Find where the given text appears and provide that cell's center as (x, y) coordinate. 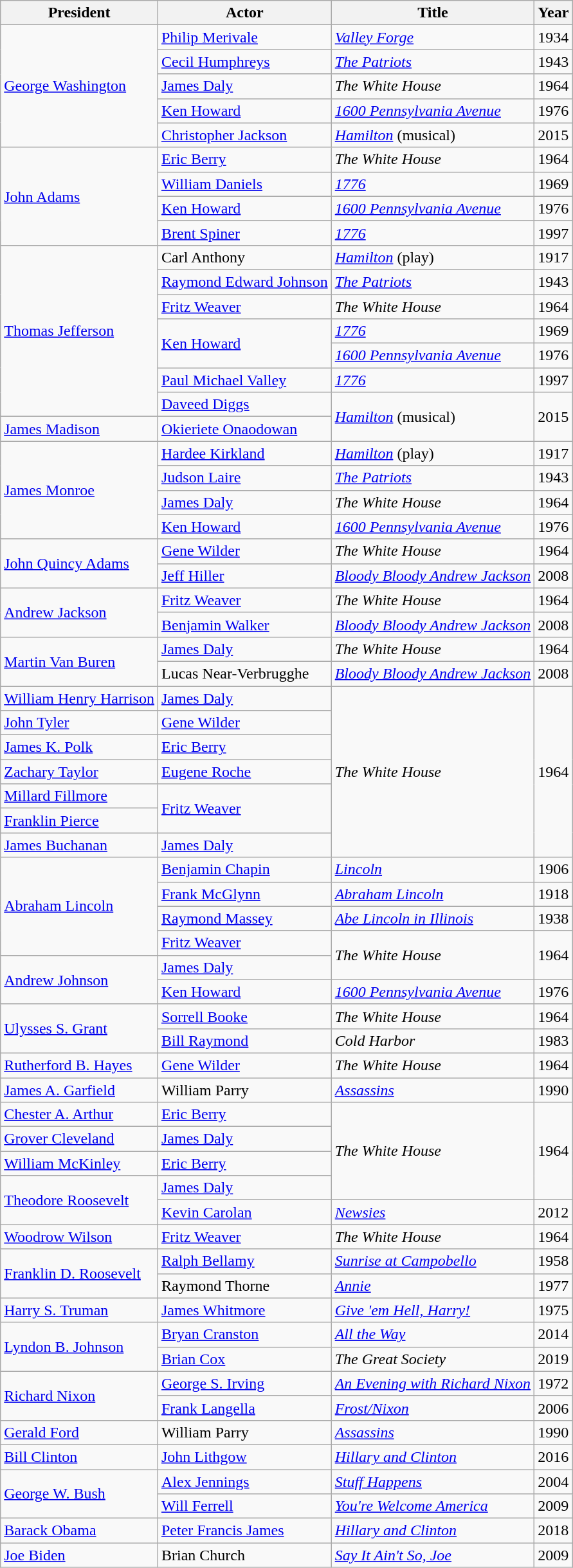
John Lithgow (244, 1457)
Cecil Humphreys (244, 62)
Theodore Roosevelt (80, 1200)
Actor (244, 13)
Bill Raymond (244, 1041)
Ralph Bellamy (244, 1261)
James A. Garfield (80, 1090)
The Great Society (433, 1359)
Hardee Kirkland (244, 453)
Say It Ain't So, Joe (433, 1555)
1934 (553, 37)
Eugene Roche (244, 772)
1977 (553, 1286)
Year (553, 13)
Franklin D. Roosevelt (80, 1273)
William McKinley (80, 1163)
John Tyler (80, 723)
President (80, 13)
Brian Cox (244, 1359)
Annie (433, 1286)
Joe Biden (80, 1555)
Frank McGlynn (244, 894)
William Henry Harrison (80, 698)
1983 (553, 1041)
1938 (553, 918)
2004 (553, 1481)
Frost/Nixon (433, 1408)
You're Welcome America (433, 1506)
Christopher Jackson (244, 135)
James Buchanan (80, 845)
Jeff Hiller (244, 576)
Stuff Happens (433, 1481)
Sorrell Booke (244, 1016)
Grover Cleveland (80, 1139)
Harry S. Truman (80, 1310)
2014 (553, 1335)
Frank Langella (244, 1408)
2019 (553, 1359)
1975 (553, 1310)
Give 'em Hell, Harry! (433, 1310)
Okieriete Onaodowan (244, 429)
Barack Obama (80, 1531)
Benjamin Walker (244, 624)
Benjamin Chapin (244, 870)
Raymond Massey (244, 918)
Philip Merivale (244, 37)
Andrew Johnson (80, 980)
2006 (553, 1408)
Daveed Diggs (244, 405)
An Evening with Richard Nixon (433, 1383)
1958 (553, 1261)
1906 (553, 870)
Franklin Pierce (80, 821)
Lyndon B. Johnson (80, 1347)
All the Way (433, 1335)
Carl Anthony (244, 257)
Millard Fillmore (80, 796)
Rutherford B. Hayes (80, 1065)
Cold Harbor (433, 1041)
Andrew Jackson (80, 612)
John Adams (80, 196)
1972 (553, 1383)
Brian Church (244, 1555)
John Quincy Adams (80, 563)
Woodrow Wilson (80, 1237)
Raymond Edward Johnson (244, 282)
George W. Bush (80, 1493)
Newsies (433, 1212)
Abe Lincoln in Illinois (433, 918)
Ulysses S. Grant (80, 1028)
Richard Nixon (80, 1396)
Bill Clinton (80, 1457)
Chester A. Arthur (80, 1115)
Martin Van Buren (80, 661)
Will Ferrell (244, 1506)
George S. Irving (244, 1383)
Zachary Taylor (80, 772)
James K. Polk (80, 747)
Valley Forge (433, 37)
Paul Michael Valley (244, 380)
James Whitmore (244, 1310)
William Daniels (244, 184)
Brent Spiner (244, 233)
2016 (553, 1457)
Lincoln (433, 870)
Alex Jennings (244, 1481)
Raymond Thorne (244, 1286)
Gerald Ford (80, 1432)
George Washington (80, 86)
Judson Laire (244, 478)
Title (433, 13)
James Monroe (80, 490)
Kevin Carolan (244, 1212)
Lucas Near-Verbrugghe (244, 673)
2012 (553, 1212)
James Madison (80, 429)
1918 (553, 894)
2018 (553, 1531)
Sunrise at Campobello (433, 1261)
Thomas Jefferson (80, 331)
Bryan Cranston (244, 1335)
Peter Francis James (244, 1531)
